Provide the [x, y] coordinate of the cell's center where the given text is located.  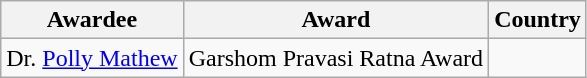
Award [336, 20]
Garshom Pravasi Ratna Award [336, 58]
Dr. Polly Mathew [92, 58]
Awardee [92, 20]
Country [538, 20]
